Identify which cell holds the provided text, then report its (X, Y) central coordinate. 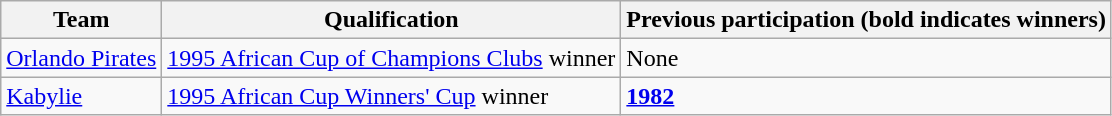
Qualification (392, 20)
Orlando Pirates (82, 58)
1982 (866, 96)
Team (82, 20)
Kabylie (82, 96)
1995 African Cup Winners' Cup winner (392, 96)
1995 African Cup of Champions Clubs winner (392, 58)
None (866, 58)
Previous participation (bold indicates winners) (866, 20)
